Search for the cell housing the specified text and yield its [X, Y] center coordinate. 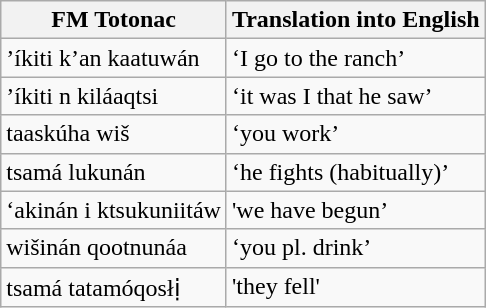
‘you work’ [356, 134]
‘he fights (habitually)’ [356, 172]
’íkiti n kiláaqtsi [114, 96]
wišinán qootnunáa [114, 248]
Translation into English [356, 20]
taaskúha wiš [114, 134]
'we have begun’ [356, 210]
’íkiti k’an kaatuwán [114, 58]
‘it was I that he saw’ [356, 96]
‘you pl. drink’ [356, 248]
tsamá lukunán [114, 172]
‘I go to the ranch’ [356, 58]
FM Totonac [114, 20]
tsamá tatamóqosłị [114, 287]
'they fell' [356, 287]
‘akinán i ktsukuniitáw [114, 210]
